Extract the (x, y) coordinate from the center of the cell holding the provided text.  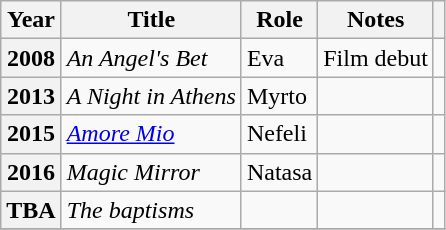
The baptisms (151, 210)
Amore Mio (151, 134)
Eva (279, 58)
2015 (31, 134)
2013 (31, 96)
Title (151, 20)
2008 (31, 58)
Myrto (279, 96)
Natasa (279, 172)
Role (279, 20)
TBA (31, 210)
An Angel's Bet (151, 58)
Notes (376, 20)
A Night in Athens (151, 96)
Magic Mirror (151, 172)
Year (31, 20)
Film debut (376, 58)
Nefeli (279, 134)
2016 (31, 172)
